Locate the cell with the specified text and output its [X, Y] center coordinate. 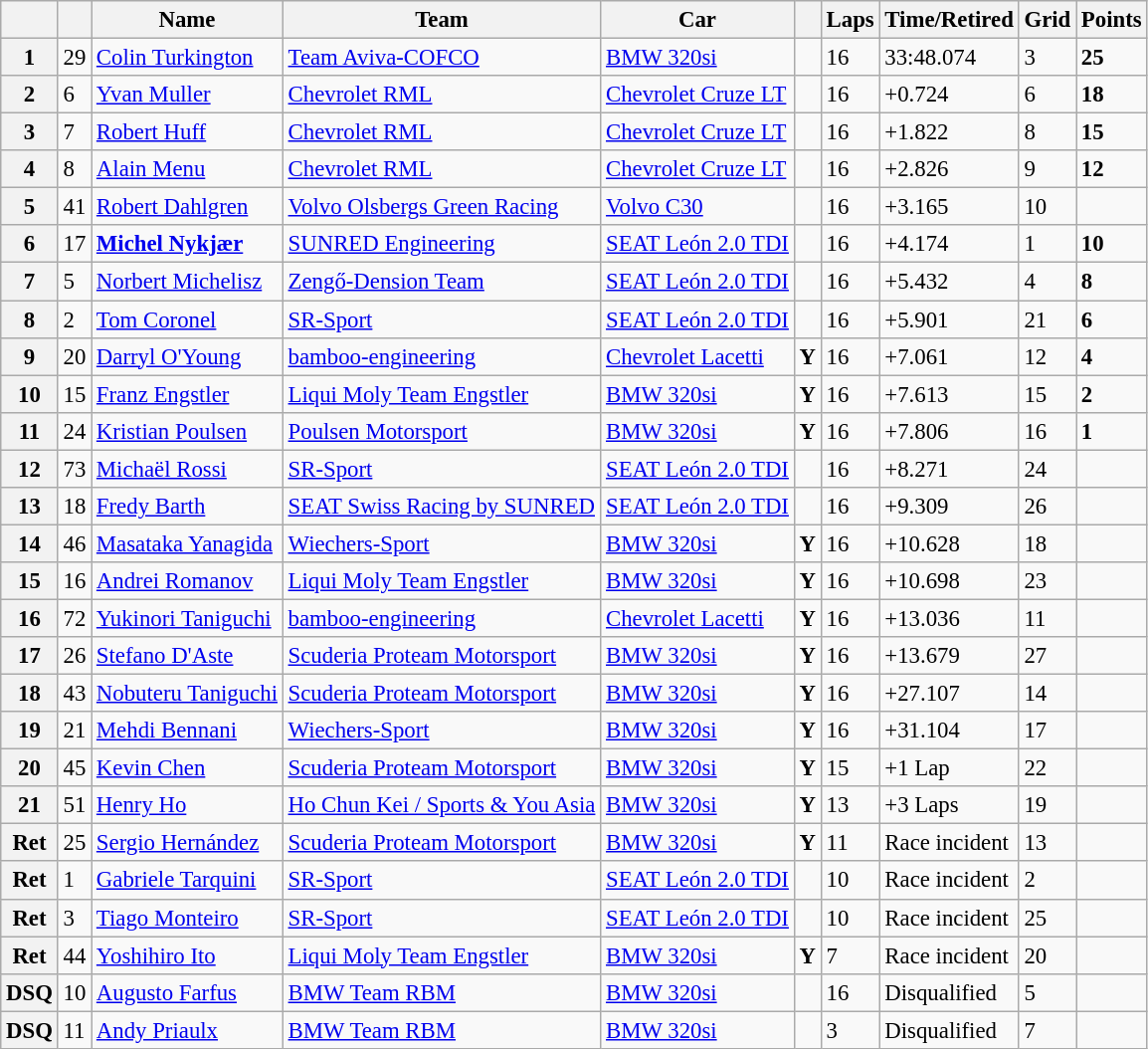
43 [74, 694]
Tiago Monteiro [187, 918]
Grid [1047, 20]
22 [1047, 768]
Henry Ho [187, 805]
+10.698 [949, 581]
+0.724 [949, 95]
+7.061 [949, 356]
+10.628 [949, 543]
33:48.074 [949, 58]
29 [74, 58]
+7.806 [949, 431]
Kristian Poulsen [187, 431]
23 [1047, 581]
41 [74, 207]
+5.432 [949, 282]
Team Aviva-COFCO [442, 58]
51 [74, 805]
Points [1112, 20]
Stefano D'Aste [187, 656]
+1 Lap [949, 768]
Fredy Barth [187, 507]
+9.309 [949, 507]
Yvan Muller [187, 95]
Alain Menu [187, 169]
Mehdi Bennani [187, 731]
SUNRED Engineering [442, 244]
73 [74, 469]
45 [74, 768]
Robert Huff [187, 132]
Yukinori Taniguchi [187, 618]
Andy Priaulx [187, 1030]
Darryl O'Young [187, 356]
Time/Retired [949, 20]
Norbert Michelisz [187, 282]
Ho Chun Kei / Sports & You Asia [442, 805]
+1.822 [949, 132]
+3 Laps [949, 805]
+27.107 [949, 694]
+4.174 [949, 244]
72 [74, 618]
SEAT Swiss Racing by SUNRED [442, 507]
Volvo Olsbergs Green Racing [442, 207]
Yoshihiro Ito [187, 955]
+13.679 [949, 656]
Poulsen Motorsport [442, 431]
44 [74, 955]
Tom Coronel [187, 319]
+8.271 [949, 469]
+3.165 [949, 207]
Team [442, 20]
+13.036 [949, 618]
Michaël Rossi [187, 469]
Robert Dahlgren [187, 207]
Gabriele Tarquini [187, 881]
Zengő-Dension Team [442, 282]
Masataka Yanagida [187, 543]
Laps [850, 20]
+7.613 [949, 394]
46 [74, 543]
Augusto Farfus [187, 992]
Andrei Romanov [187, 581]
Colin Turkington [187, 58]
+31.104 [949, 731]
Name [187, 20]
+2.826 [949, 169]
Volvo C30 [698, 207]
Sergio Hernández [187, 843]
Car [698, 20]
Michel Nykjær [187, 244]
Kevin Chen [187, 768]
Nobuteru Taniguchi [187, 694]
+5.901 [949, 319]
27 [1047, 656]
Franz Engstler [187, 394]
